Locate the cell with the specified text and output its (X, Y) center coordinate. 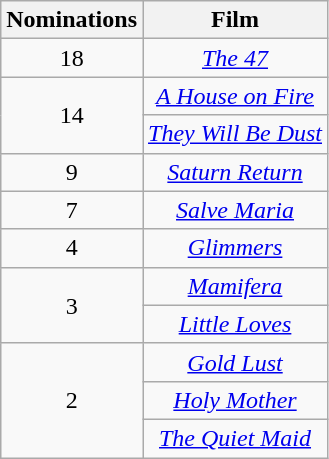
3 (72, 305)
Holy Mother (234, 400)
The 47 (234, 58)
7 (72, 210)
4 (72, 248)
Gold Lust (234, 362)
A House on Fire (234, 96)
Saturn Return (234, 172)
14 (72, 115)
9 (72, 172)
Little Loves (234, 324)
Glimmers (234, 248)
Mamifera (234, 286)
18 (72, 58)
Film (234, 20)
2 (72, 400)
Nominations (72, 20)
They Will Be Dust (234, 134)
Salve Maria (234, 210)
The Quiet Maid (234, 438)
